Locate the cell with the specified text and output its (x, y) center coordinate. 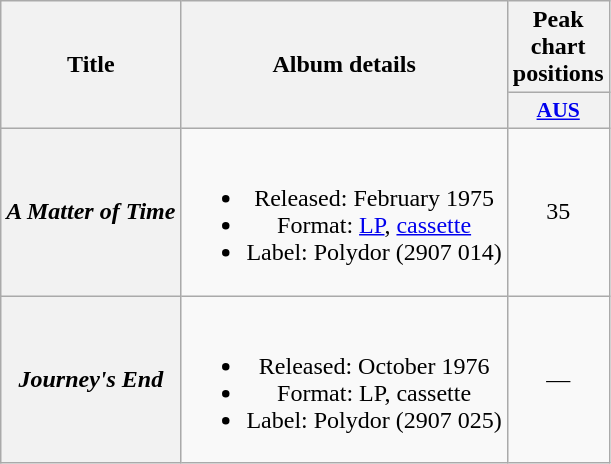
Peak chart positions (558, 47)
Released: October 1976Format: LP, cassetteLabel: Polydor (2907 025) (344, 380)
35 (558, 212)
Title (91, 65)
AUS (558, 111)
A Matter of Time (91, 212)
Album details (344, 65)
Released: February 1975Format: LP, cassetteLabel: Polydor (2907 014) (344, 212)
Journey's End (91, 380)
— (558, 380)
